Capture the cell that displays the provided text and extract its (x, y) central coordinate. 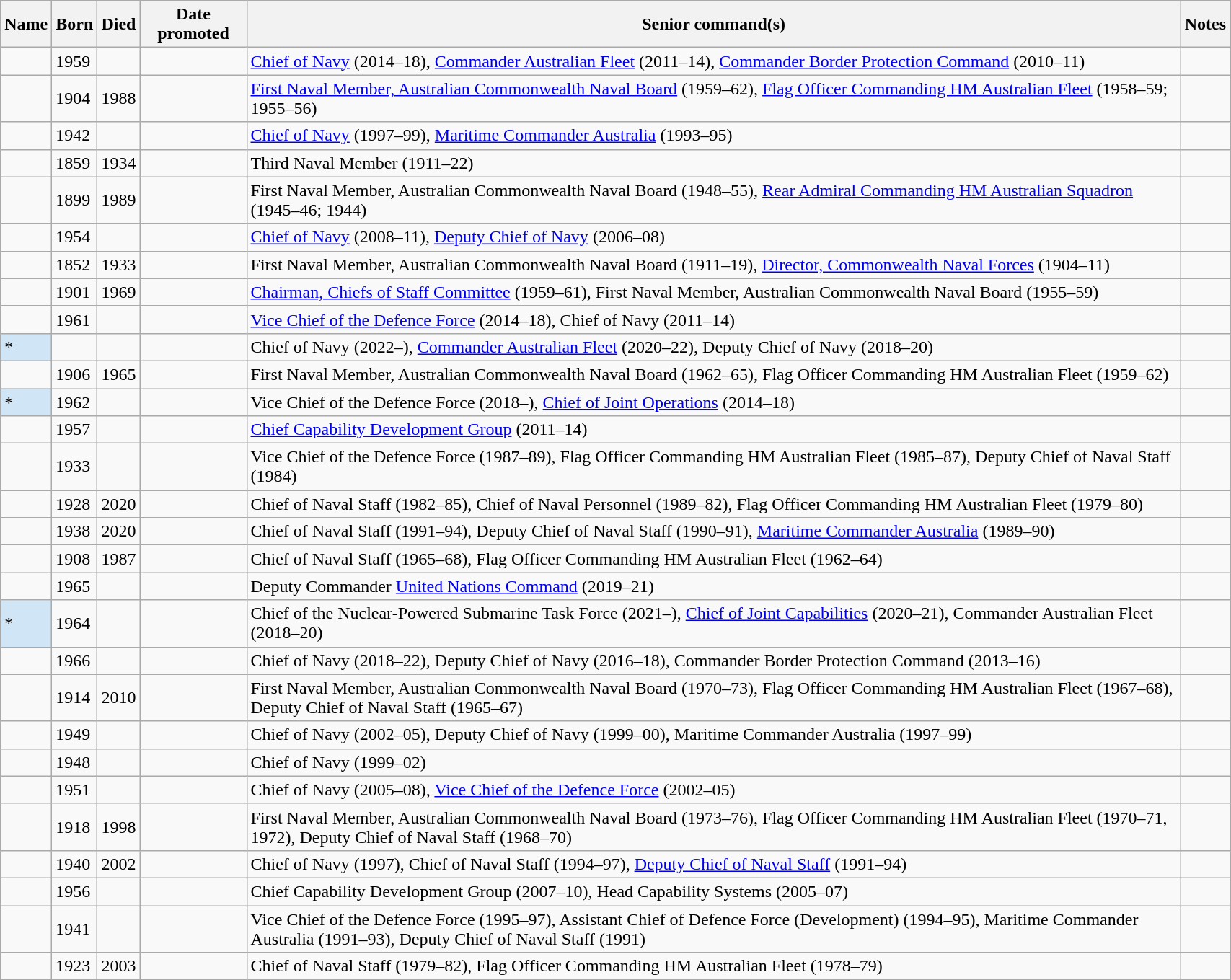
1941 (75, 929)
1908 (75, 559)
1928 (75, 504)
Chief of Naval Staff (1965–68), Flag Officer Commanding HM Australian Fleet (1962–64) (714, 559)
1918 (75, 826)
First Naval Member, Australian Commonwealth Naval Board (1959–62), Flag Officer Commanding HM Australian Fleet (1958–59; 1955–56) (714, 98)
1962 (75, 402)
Chief of Navy (2018–22), Deputy Chief of Navy (2016–18), Commander Border Protection Command (2013–16) (714, 661)
Chief of Navy (2014–18), Commander Australian Fleet (2011–14), Commander Border Protection Command (2010–11) (714, 61)
1964 (75, 623)
1859 (75, 163)
1940 (75, 864)
Chief of Navy (2005–08), Vice Chief of the Defence Force (2002–05) (714, 790)
Chief of Navy (2022–), Commander Australian Fleet (2020–22), Deputy Chief of Navy (2018–20) (714, 347)
1906 (75, 374)
1989 (118, 200)
1988 (118, 98)
1852 (75, 265)
Chief of the Nuclear-Powered Submarine Task Force (2021–), Chief of Joint Capabilities (2020–21), Commander Australian Fleet (2018–20) (714, 623)
Notes (1205, 25)
Chief Capability Development Group (2007–10), Head Capability Systems (2005–07) (714, 891)
Chief of Navy (2002–05), Deputy Chief of Navy (1999–00), Maritime Commander Australia (1997–99) (714, 735)
1942 (75, 136)
Vice Chief of the Defence Force (1987–89), Flag Officer Commanding HM Australian Fleet (1985–87), Deputy Chief of Naval Staff (1984) (714, 467)
Vice Chief of the Defence Force (2018–), Chief of Joint Operations (2014–18) (714, 402)
1948 (75, 762)
1998 (118, 826)
1961 (75, 319)
Chief of Naval Staff (1982–85), Chief of Naval Personnel (1989–82), Flag Officer Commanding HM Australian Fleet (1979–80) (714, 504)
1904 (75, 98)
1956 (75, 891)
1969 (118, 292)
Chief of Naval Staff (1991–94), Deputy Chief of Naval Staff (1990–91), Maritime Commander Australia (1989–90) (714, 531)
Chief of Navy (1999–02) (714, 762)
1901 (75, 292)
First Naval Member, Australian Commonwealth Naval Board (1948–55), Rear Admiral Commanding HM Australian Squadron (1945–46; 1944) (714, 200)
1957 (75, 430)
1951 (75, 790)
1899 (75, 200)
1987 (118, 559)
2002 (118, 864)
1934 (118, 163)
Name (26, 25)
Deputy Commander United Nations Command (2019–21) (714, 586)
Born (75, 25)
1966 (75, 661)
Chief of Navy (1997), Chief of Naval Staff (1994–97), Deputy Chief of Naval Staff (1991–94) (714, 864)
1949 (75, 735)
Senior command(s) (714, 25)
Chief of Naval Staff (1979–82), Flag Officer Commanding HM Australian Fleet (1978–79) (714, 966)
1954 (75, 237)
Chairman, Chiefs of Staff Committee (1959–61), First Naval Member, Australian Commonwealth Naval Board (1955–59) (714, 292)
1938 (75, 531)
1914 (75, 698)
Date promoted (193, 25)
Vice Chief of the Defence Force (2014–18), Chief of Navy (2011–14) (714, 319)
First Naval Member, Australian Commonwealth Naval Board (1962–65), Flag Officer Commanding HM Australian Fleet (1959–62) (714, 374)
Died (118, 25)
2010 (118, 698)
First Naval Member, Australian Commonwealth Naval Board (1911–19), Director, Commonwealth Naval Forces (1904–11) (714, 265)
1923 (75, 966)
Chief of Navy (1997–99), Maritime Commander Australia (1993–95) (714, 136)
Third Naval Member (1911–22) (714, 163)
2003 (118, 966)
Chief Capability Development Group (2011–14) (714, 430)
Chief of Navy (2008–11), Deputy Chief of Navy (2006–08) (714, 237)
1959 (75, 61)
